Return the (X, Y) coordinate for the center point of the cell that contains the specified text.  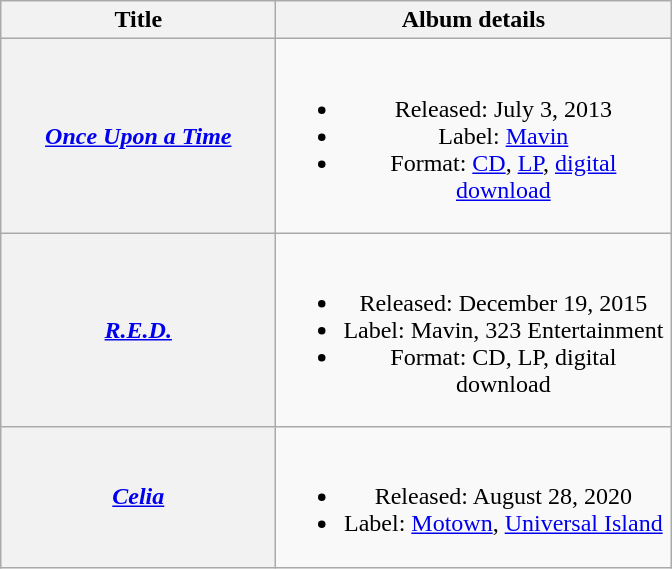
Album details (474, 20)
Once Upon a Time (138, 136)
Celia (138, 497)
R.E.D. (138, 330)
Released: July 3, 2013Label: MavinFormat: CD, LP, digital download (474, 136)
Title (138, 20)
Released: August 28, 2020Label: Motown, Universal Island (474, 497)
Released: December 19, 2015Label: Mavin, 323 EntertainmentFormat: CD, LP, digital download (474, 330)
